Pinpoint the cell where the given text exists, returning its [x, y] midpoint coordinate. 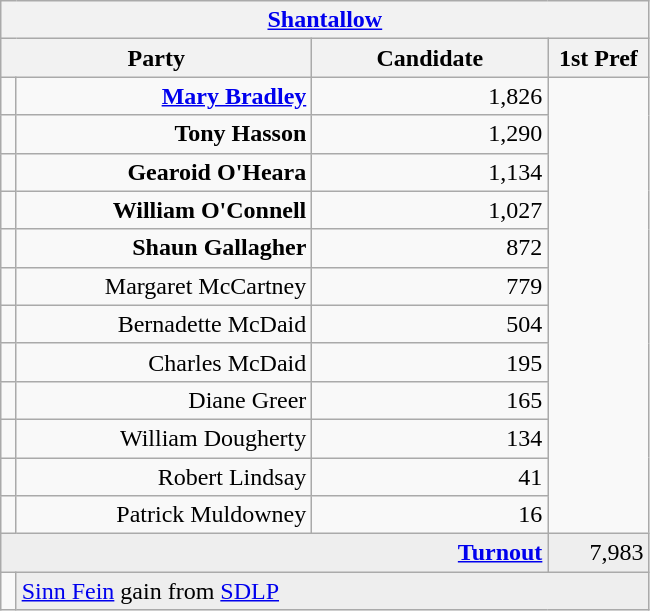
195 [430, 362]
Bernadette McDaid [164, 324]
1,027 [430, 210]
1,134 [430, 172]
134 [430, 438]
7,983 [598, 553]
779 [430, 286]
Turnout [274, 553]
41 [430, 477]
Mary Bradley [164, 96]
Robert Lindsay [164, 477]
872 [430, 248]
Patrick Muldowney [164, 515]
16 [430, 515]
Tony Hasson [164, 134]
William O'Connell [164, 210]
Candidate [430, 58]
Diane Greer [164, 400]
Charles McDaid [164, 362]
504 [430, 324]
1,290 [430, 134]
165 [430, 400]
Gearoid O'Heara [164, 172]
1st Pref [598, 58]
William Dougherty [164, 438]
Shantallow [325, 20]
Margaret McCartney [164, 286]
Party [156, 58]
Shaun Gallagher [164, 248]
1,826 [430, 96]
Sinn Fein gain from SDLP [332, 591]
